Identify which cell holds the provided text, then report its [x, y] central coordinate. 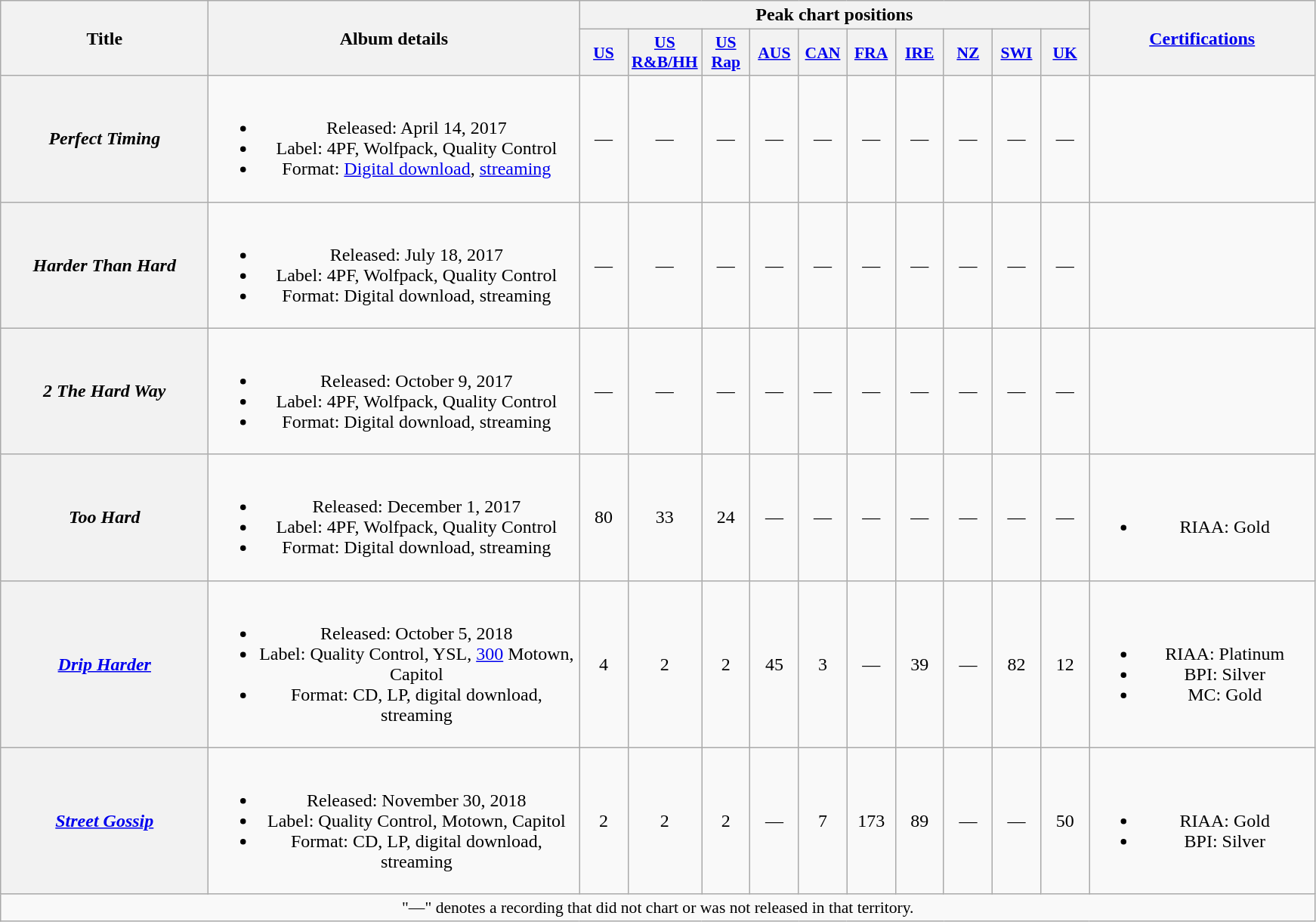
2 The Hard Way [104, 391]
82 [1016, 664]
SWI [1016, 53]
IRE [919, 53]
CAN [823, 53]
Album details [394, 38]
3 [823, 664]
Too Hard [104, 517]
Released: October 5, 2018Label: Quality Control, YSL, 300 Motown, CapitolFormat: CD, LP, digital download, streaming [394, 664]
NZ [968, 53]
USRap [726, 53]
4 [604, 664]
Harder Than Hard [104, 265]
7 [823, 821]
Certifications [1203, 38]
Street Gossip [104, 821]
33 [665, 517]
Released: October 9, 2017Label: 4PF, Wolfpack, Quality ControlFormat: Digital download, streaming [394, 391]
RIAA: Gold [1203, 517]
AUS [774, 53]
80 [604, 517]
24 [726, 517]
RIAA: PlatinumBPI: SilverMC: Gold [1203, 664]
Perfect Timing [104, 139]
Released: November 30, 2018Label: Quality Control, Motown, CapitolFormat: CD, LP, digital download, streaming [394, 821]
39 [919, 664]
"—" denotes a recording that did not chart or was not released in that territory. [658, 908]
Drip Harder [104, 664]
89 [919, 821]
Released: April 14, 2017Label: 4PF, Wolfpack, Quality ControlFormat: Digital download, streaming [394, 139]
UK [1065, 53]
50 [1065, 821]
12 [1065, 664]
FRA [871, 53]
Released: December 1, 2017Label: 4PF, Wolfpack, Quality ControlFormat: Digital download, streaming [394, 517]
173 [871, 821]
45 [774, 664]
Title [104, 38]
Peak chart positions [834, 15]
RIAA: GoldBPI: Silver [1203, 821]
US [604, 53]
USR&B/HH [665, 53]
Released: July 18, 2017Label: 4PF, Wolfpack, Quality ControlFormat: Digital download, streaming [394, 265]
